Locate the cell with the specified text and output its [X, Y] center coordinate. 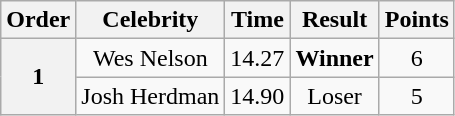
14.90 [258, 96]
1 [38, 77]
14.27 [258, 58]
Wes Nelson [150, 58]
Loser [334, 96]
Josh Herdman [150, 96]
Winner [334, 58]
Celebrity [150, 20]
Time [258, 20]
Points [416, 20]
5 [416, 96]
Result [334, 20]
6 [416, 58]
Order [38, 20]
